Return the (X, Y) coordinate for the center point of the cell that contains the specified text.  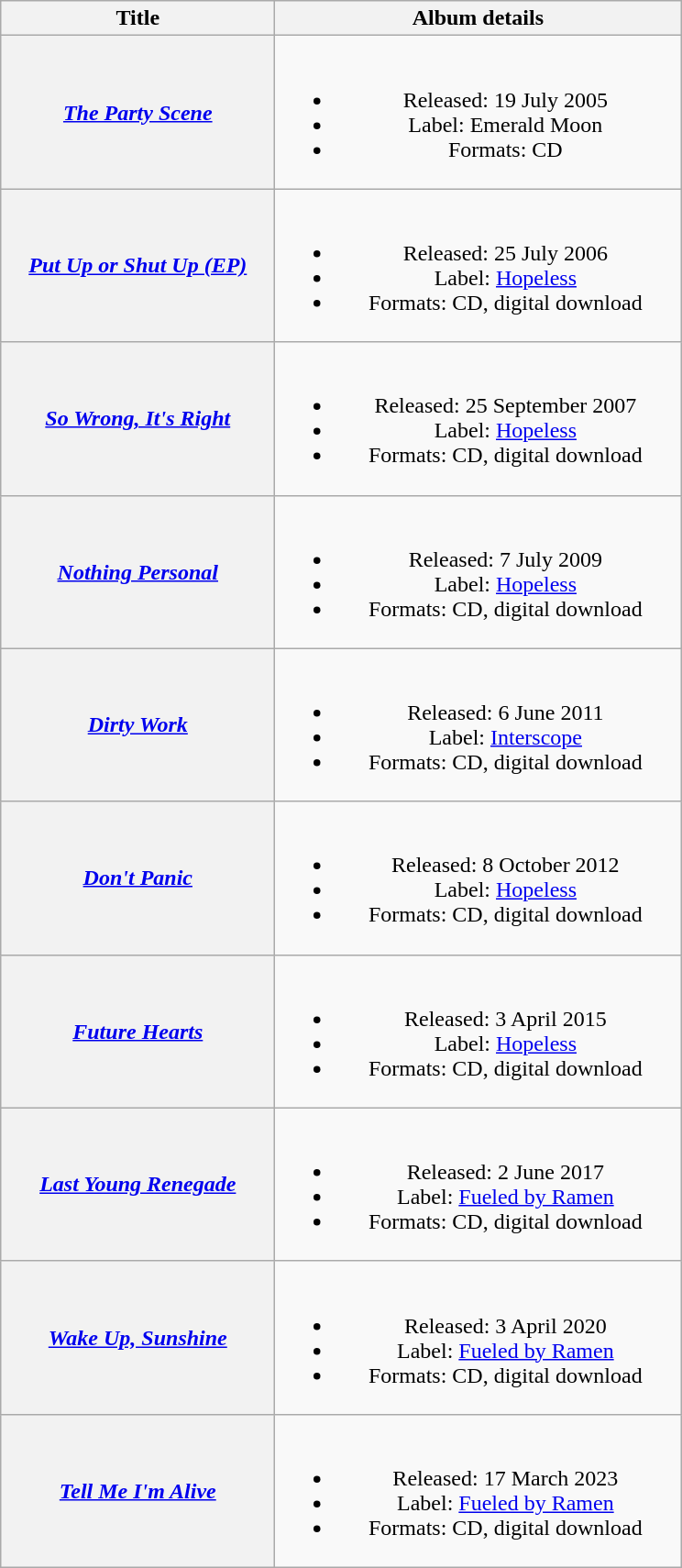
Released: 6 June 2011Label: InterscopeFormats: CD, digital download (478, 724)
Album details (478, 18)
Released: 17 March 2023Label: Fueled by RamenFormats: CD, digital download (478, 1491)
Don't Panic (137, 878)
Future Hearts (137, 1031)
Tell Me I'm Alive (137, 1491)
The Party Scene (137, 112)
Wake Up, Sunshine (137, 1337)
Put Up or Shut Up (EP) (137, 266)
So Wrong, It's Right (137, 418)
Title (137, 18)
Released: 8 October 2012Label: HopelessFormats: CD, digital download (478, 878)
Last Young Renegade (137, 1185)
Dirty Work (137, 724)
Released: 25 September 2007Label: HopelessFormats: CD, digital download (478, 418)
Nothing Personal (137, 572)
Released: 3 April 2020Label: Fueled by RamenFormats: CD, digital download (478, 1337)
Released: 19 July 2005Label: Emerald MoonFormats: CD (478, 112)
Released: 3 April 2015Label: HopelessFormats: CD, digital download (478, 1031)
Released: 7 July 2009Label: HopelessFormats: CD, digital download (478, 572)
Released: 25 July 2006Label: HopelessFormats: CD, digital download (478, 266)
Released: 2 June 2017Label: Fueled by RamenFormats: CD, digital download (478, 1185)
